Find where the given text appears and provide that cell's center as (x, y) coordinate. 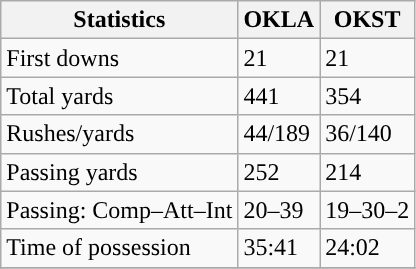
OKST (368, 20)
214 (368, 172)
24:02 (368, 248)
252 (279, 172)
441 (279, 96)
Total yards (120, 96)
36/140 (368, 134)
Passing yards (120, 172)
19–30–2 (368, 210)
Rushes/yards (120, 134)
Passing: Comp–Att–Int (120, 210)
354 (368, 96)
Time of possession (120, 248)
Statistics (120, 20)
20–39 (279, 210)
OKLA (279, 20)
44/189 (279, 134)
35:41 (279, 248)
First downs (120, 58)
